Identify which cell holds the provided text, then report its [x, y] central coordinate. 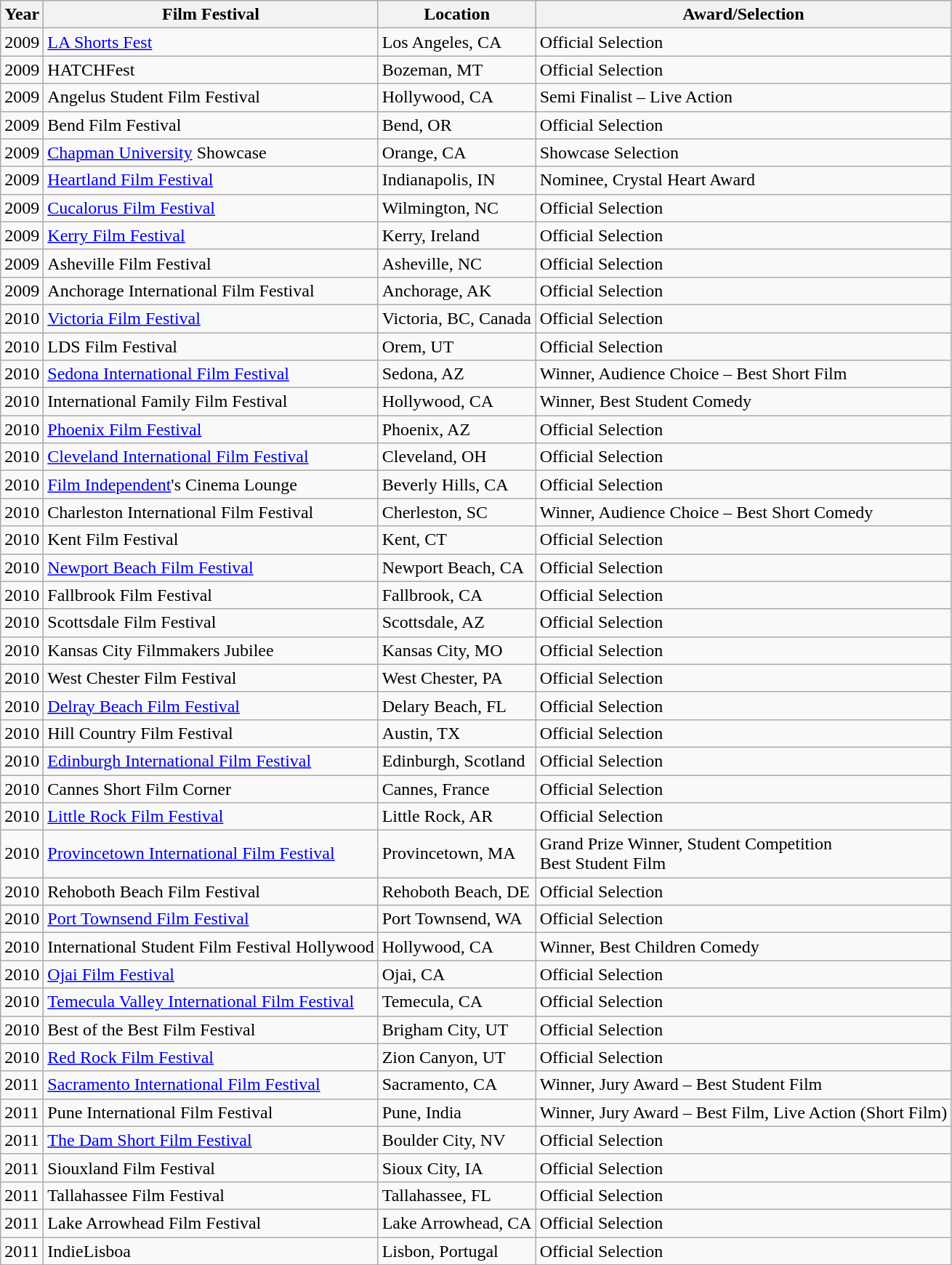
Fallbrook Film Festival [211, 595]
Delary Beach, FL [456, 706]
Nominee, Crystal Heart Award [743, 180]
Newport Beach, CA [456, 567]
Location [456, 15]
Newport Beach Film Festival [211, 567]
Anchorage, AK [456, 291]
Charleston International Film Festival [211, 512]
LA Shorts Fest [211, 42]
Port Townsend Film Festival [211, 919]
Ojai Film Festival [211, 974]
Rehoboth Beach Film Festival [211, 892]
Winner, Jury Award – Best Student Film [743, 1085]
Scottsdale Film Festival [211, 623]
Temecula, CA [456, 1002]
Best of the Best Film Festival [211, 1030]
Pune, India [456, 1112]
Pune International Film Festival [211, 1112]
Hill Country Film Festival [211, 733]
West Chester, PA [456, 678]
Orem, UT [456, 347]
Boulder City, NV [456, 1140]
Austin, TX [456, 733]
Lake Arrowhead, CA [456, 1223]
Bozeman, MT [456, 70]
Angelus Student Film Festival [211, 97]
Orange, CA [456, 153]
Bend Film Festival [211, 125]
Grand Prize Winner, Student CompetitionBest Student Film [743, 854]
Film Festival [211, 15]
Winner, Jury Award – Best Film, Live Action (Short Film) [743, 1112]
Cherleston, SC [456, 512]
Phoenix, AZ [456, 429]
Little Rock, AR [456, 817]
Little Rock Film Festival [211, 817]
Cannes, France [456, 788]
West Chester Film Festival [211, 678]
Lisbon, Portugal [456, 1250]
IndieLisboa [211, 1250]
Beverly Hills, CA [456, 485]
Film Independent's Cinema Lounge [211, 485]
Provincetown International Film Festival [211, 854]
Sedona International Film Festival [211, 374]
Cucalorus Film Festival [211, 208]
Los Angeles, CA [456, 42]
Cleveland International Film Festival [211, 457]
Fallbrook, CA [456, 595]
Scottsdale, AZ [456, 623]
Tallahassee Film Festival [211, 1195]
Kerry, Ireland [456, 235]
International Family Film Festival [211, 402]
Delray Beach Film Festival [211, 706]
Sedona, AZ [456, 374]
LDS Film Festival [211, 347]
Edinburgh, Scotland [456, 761]
Heartland Film Festival [211, 180]
Sacramento, CA [456, 1085]
Phoenix Film Festival [211, 429]
Sacramento International Film Festival [211, 1085]
Brigham City, UT [456, 1030]
Chapman University Showcase [211, 153]
Rehoboth Beach, DE [456, 892]
Asheville Film Festival [211, 263]
Port Townsend, WA [456, 919]
Victoria Film Festival [211, 318]
Year [22, 15]
Indianapolis, IN [456, 180]
Victoria, BC, Canada [456, 318]
Winner, Best Children Comedy [743, 947]
Cleveland, OH [456, 457]
The Dam Short Film Festival [211, 1140]
Semi Finalist – Live Action [743, 97]
Kent Film Festival [211, 540]
Edinburgh International Film Festival [211, 761]
Lake Arrowhead Film Festival [211, 1223]
Temecula Valley International Film Festival [211, 1002]
International Student Film Festival Hollywood [211, 947]
Award/Selection [743, 15]
Zion Canyon, UT [456, 1057]
Cannes Short Film Corner [211, 788]
Winner, Audience Choice – Best Short Film [743, 374]
Kerry Film Festival [211, 235]
Kansas City Filmmakers Jubilee [211, 650]
Winner, Best Student Comedy [743, 402]
Anchorage International Film Festival [211, 291]
Ojai, CA [456, 974]
Kent, CT [456, 540]
Showcase Selection [743, 153]
Kansas City, MO [456, 650]
Tallahassee, FL [456, 1195]
HATCHFest [211, 70]
Siouxland Film Festival [211, 1168]
Bend, OR [456, 125]
Asheville, NC [456, 263]
Winner, Audience Choice – Best Short Comedy [743, 512]
Sioux City, IA [456, 1168]
Wilmington, NC [456, 208]
Provincetown, MA [456, 854]
Red Rock Film Festival [211, 1057]
